Return the (x, y) coordinate for the center point of the cell that contains the specified text.  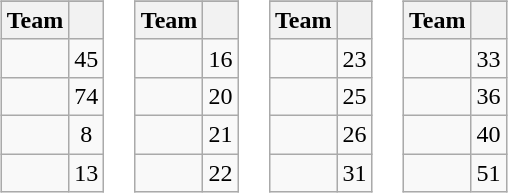
36 (488, 96)
51 (488, 173)
26 (354, 134)
40 (488, 134)
8 (86, 134)
33 (488, 58)
25 (354, 96)
31 (354, 173)
45 (86, 58)
16 (220, 58)
21 (220, 134)
20 (220, 96)
74 (86, 96)
13 (86, 173)
23 (354, 58)
22 (220, 173)
